Return the [x, y] coordinate for the center point of the cell that contains the specified text.  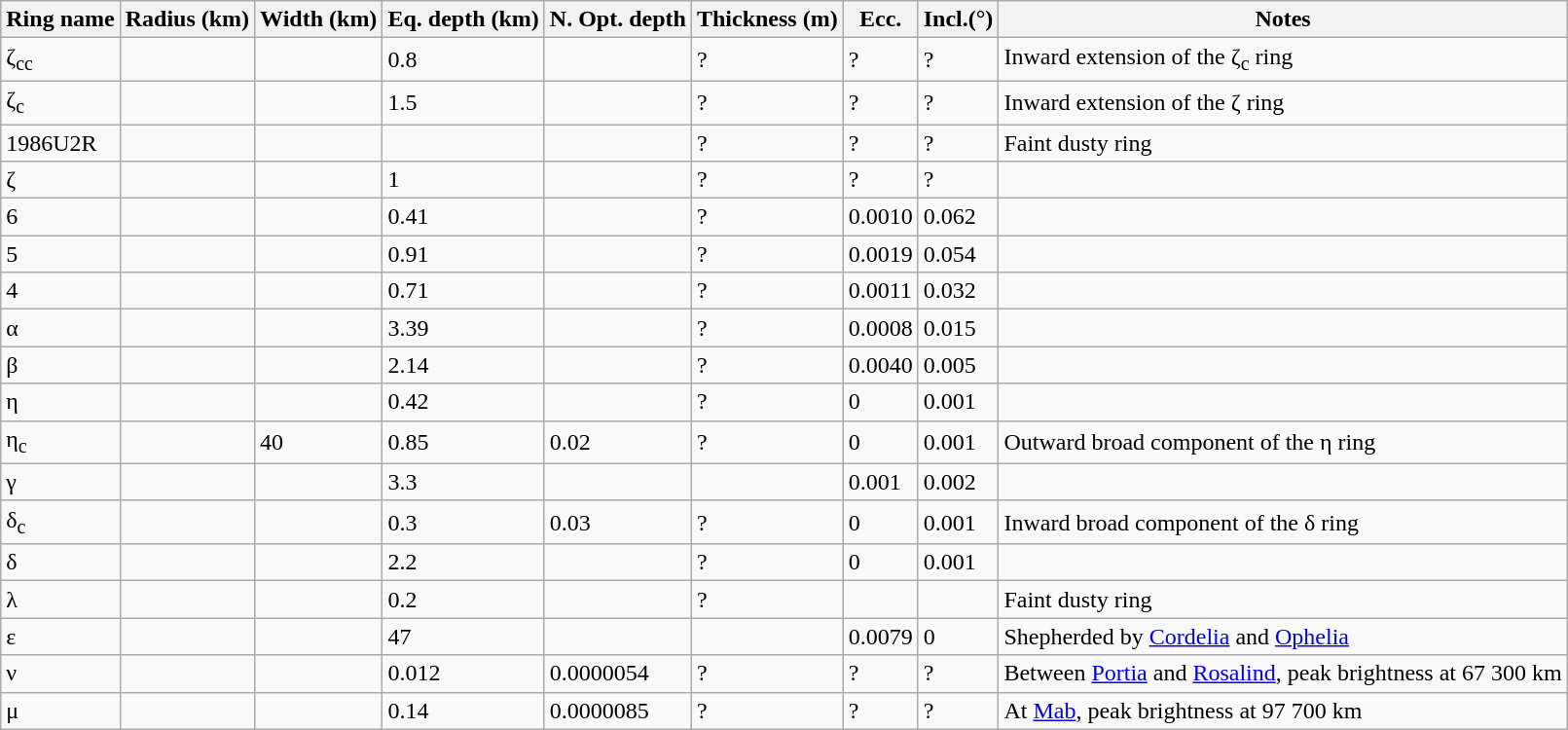
0.0079 [880, 637]
α [60, 328]
0.0040 [880, 365]
0.42 [463, 402]
0.02 [617, 442]
4 [60, 291]
3.3 [463, 482]
Inward extension of the ζc ring [1283, 59]
ηc [60, 442]
N. Opt. depth [617, 19]
Radius (km) [187, 19]
δc [60, 522]
0.2 [463, 600]
ζ [60, 180]
Ring name [60, 19]
3.39 [463, 328]
ε [60, 637]
2.2 [463, 563]
0.41 [463, 217]
Thickness (m) [767, 19]
0.062 [958, 217]
Outward broad component of the η ring [1283, 442]
μ [60, 711]
0.015 [958, 328]
Ecc. [880, 19]
ν [60, 674]
0.0019 [880, 254]
0.0000054 [617, 674]
0.002 [958, 482]
0.85 [463, 442]
0.0010 [880, 217]
40 [319, 442]
0.032 [958, 291]
0.0011 [880, 291]
0.0000085 [617, 711]
ζc [60, 102]
At Mab, peak brightness at 97 700 km [1283, 711]
1 [463, 180]
Eq. depth (km) [463, 19]
0.91 [463, 254]
η [60, 402]
5 [60, 254]
Shepherded by Cordelia and Ophelia [1283, 637]
Between Portia and Rosalind, peak brightness at 67 300 km [1283, 674]
Notes [1283, 19]
0.8 [463, 59]
Inward extension of the ζ ring [1283, 102]
0.03 [617, 522]
1986U2R [60, 143]
Width (km) [319, 19]
δ [60, 563]
0.71 [463, 291]
0.3 [463, 522]
0.012 [463, 674]
Incl.(°) [958, 19]
0.0008 [880, 328]
47 [463, 637]
0.14 [463, 711]
γ [60, 482]
0.054 [958, 254]
λ [60, 600]
2.14 [463, 365]
6 [60, 217]
1.5 [463, 102]
β [60, 365]
ζcc [60, 59]
Inward broad component of the δ ring [1283, 522]
0.005 [958, 365]
